Scan for the cell matching the given text and deliver its [X, Y] coordinate at center. 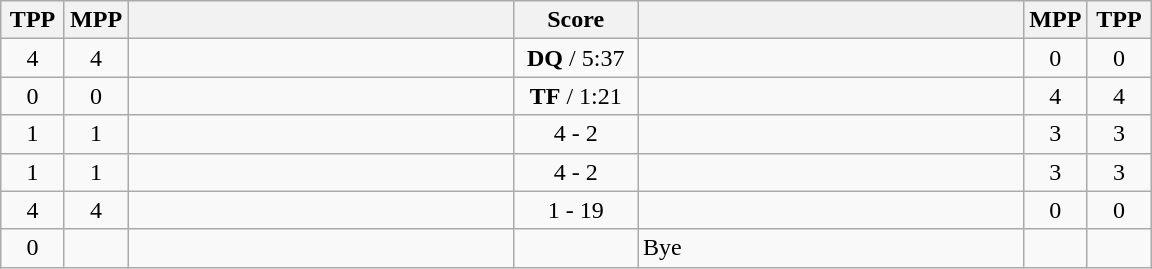
DQ / 5:37 [576, 58]
1 - 19 [576, 210]
Score [576, 20]
TF / 1:21 [576, 96]
Bye [831, 248]
